Identify which cell holds the provided text, then report its (X, Y) central coordinate. 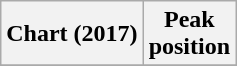
Chart (2017) (72, 34)
Peakposition (189, 34)
